Pinpoint the cell where the given text exists, returning its (x, y) midpoint coordinate. 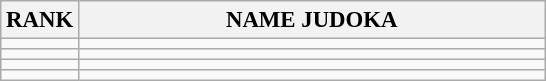
NAME JUDOKA (312, 20)
RANK (40, 20)
